Extract the (x, y) coordinate from the center of the cell holding the provided text.  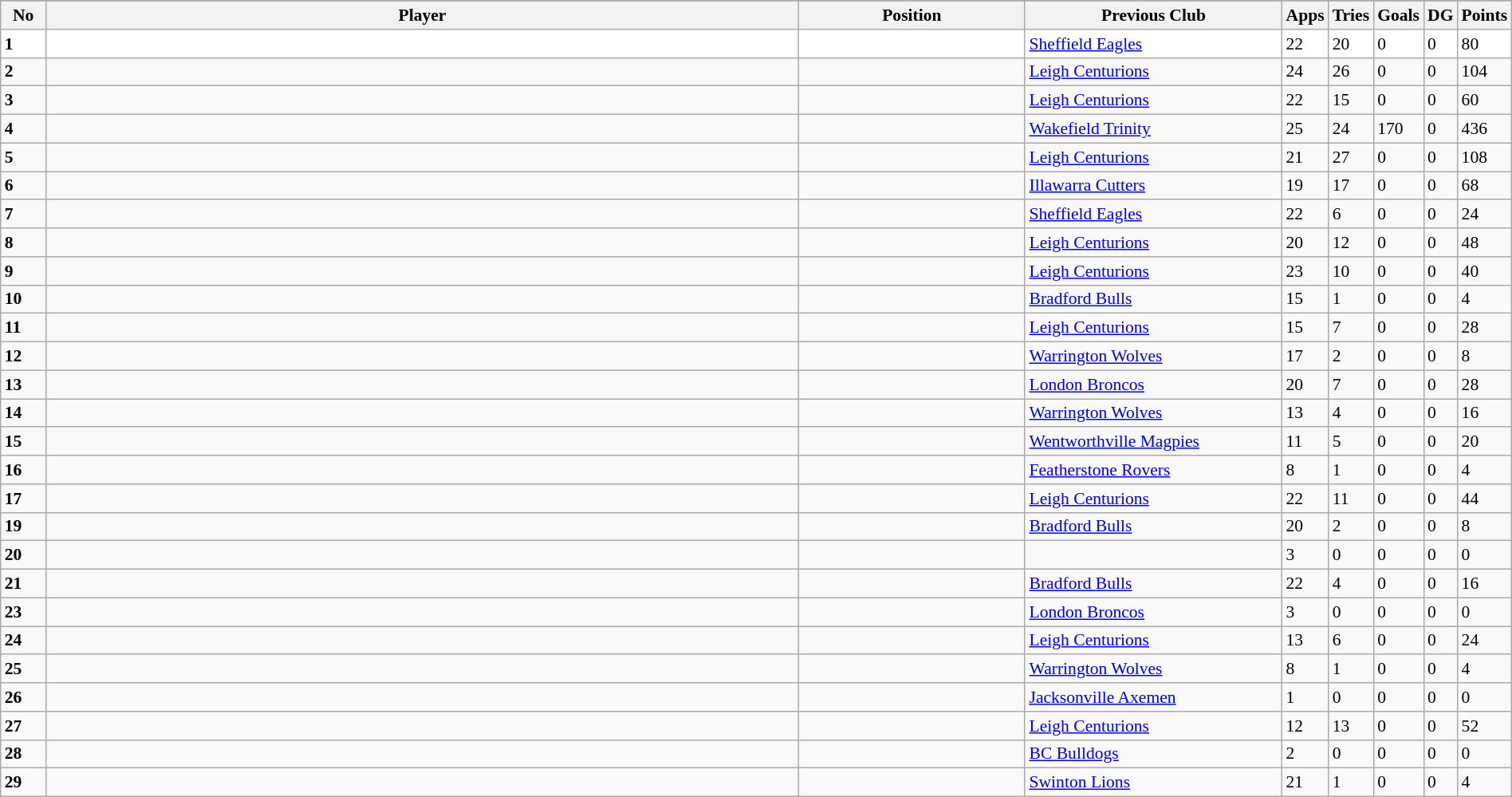
Goals (1399, 15)
170 (1399, 129)
9 (24, 271)
Wakefield Trinity (1153, 129)
Tries (1351, 15)
Apps (1305, 15)
436 (1485, 129)
Swinton Lions (1153, 783)
14 (24, 413)
52 (1485, 726)
Featherstone Rovers (1153, 470)
BC Bulldogs (1153, 754)
Position (912, 15)
40 (1485, 271)
108 (1485, 157)
Points (1485, 15)
Previous Club (1153, 15)
No (24, 15)
60 (1485, 101)
Jacksonville Axemen (1153, 697)
DG (1440, 15)
68 (1485, 186)
104 (1485, 72)
Player (423, 15)
Wentworthville Magpies (1153, 442)
44 (1485, 499)
48 (1485, 243)
80 (1485, 44)
29 (24, 783)
Illawarra Cutters (1153, 186)
